Determine the (X, Y) coordinate at the center of the cell enclosing the given text.  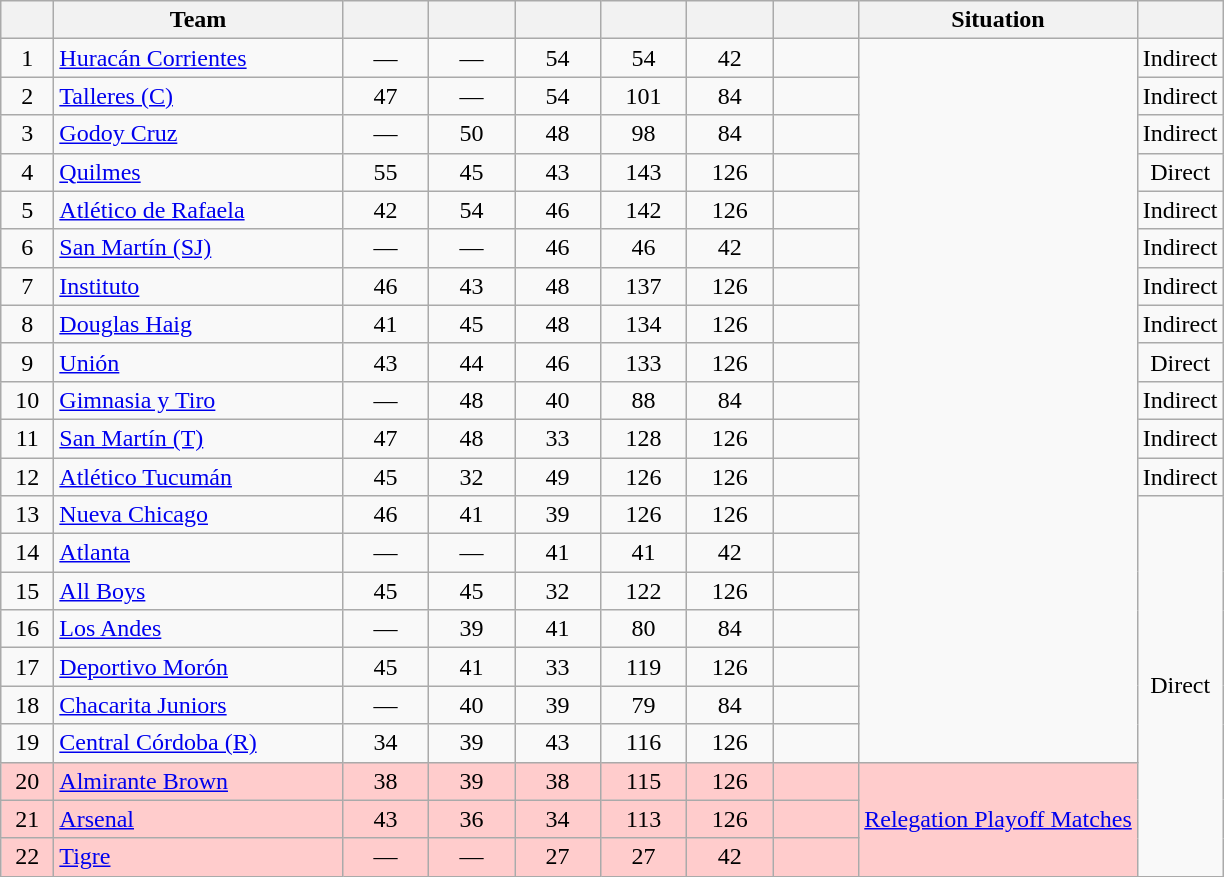
115 (644, 781)
Unión (198, 362)
134 (644, 324)
Atlanta (198, 553)
122 (644, 591)
5 (28, 210)
Arsenal (198, 819)
36 (471, 819)
Quilmes (198, 172)
San Martín (T) (198, 438)
12 (28, 477)
Instituto (198, 286)
Talleres (C) (198, 96)
142 (644, 210)
4 (28, 172)
Chacarita Juniors (198, 705)
Atlético Tucumán (198, 477)
55 (385, 172)
8 (28, 324)
21 (28, 819)
50 (471, 134)
Tigre (198, 857)
44 (471, 362)
143 (644, 172)
17 (28, 667)
Situation (998, 20)
128 (644, 438)
Central Córdoba (R) (198, 743)
80 (644, 629)
119 (644, 667)
19 (28, 743)
14 (28, 553)
22 (28, 857)
All Boys (198, 591)
Nueva Chicago (198, 515)
Los Andes (198, 629)
Almirante Brown (198, 781)
Godoy Cruz (198, 134)
113 (644, 819)
15 (28, 591)
Relegation Playoff Matches (998, 819)
88 (644, 400)
79 (644, 705)
Team (198, 20)
Huracán Corrientes (198, 58)
10 (28, 400)
1 (28, 58)
6 (28, 248)
11 (28, 438)
3 (28, 134)
137 (644, 286)
2 (28, 96)
Gimnasia y Tiro (198, 400)
116 (644, 743)
101 (644, 96)
San Martín (SJ) (198, 248)
49 (557, 477)
Douglas Haig (198, 324)
133 (644, 362)
13 (28, 515)
16 (28, 629)
Atlético de Rafaela (198, 210)
98 (644, 134)
18 (28, 705)
Deportivo Morón (198, 667)
9 (28, 362)
7 (28, 286)
20 (28, 781)
